Find where the given text appears and provide that cell's center as [X, Y] coordinate. 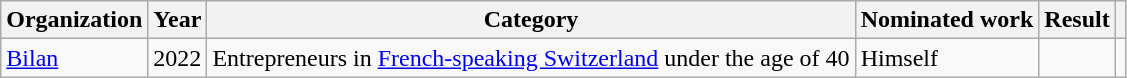
Entrepreneurs in French-speaking Switzerland under the age of 40 [531, 58]
Nominated work [947, 20]
Category [531, 20]
Result [1077, 20]
Organization [74, 20]
Year [178, 20]
Himself [947, 58]
Bilan [74, 58]
2022 [178, 58]
